Identify which cell holds the provided text, then report its [x, y] central coordinate. 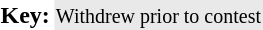
Withdrew prior to contest [158, 15]
